Provide the (x, y) coordinate of the cell's center where the given text is located.  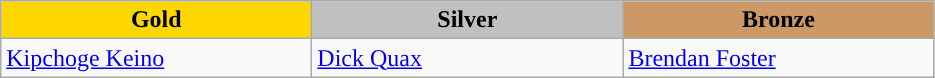
Dick Quax (468, 58)
Silver (468, 20)
Gold (156, 20)
Kipchoge Keino (156, 58)
Bronze (778, 20)
Brendan Foster (778, 58)
